Locate the cell with the specified text and output its (X, Y) center coordinate. 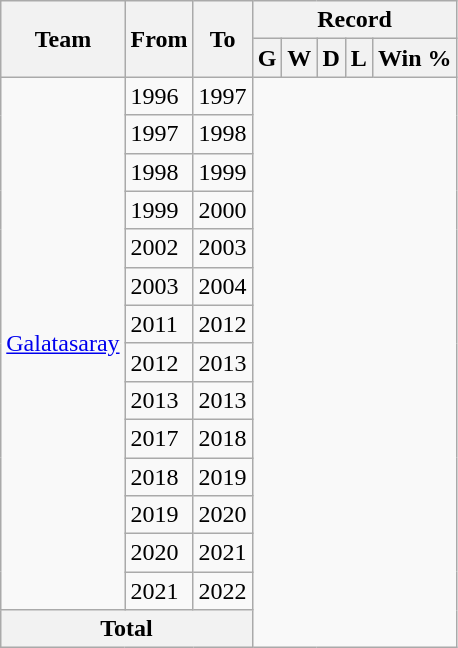
Record (354, 20)
1996 (159, 96)
2017 (159, 438)
From (159, 39)
Galatasaray (63, 344)
G (267, 58)
2002 (159, 248)
2000 (222, 210)
Total (126, 629)
D (331, 58)
L (358, 58)
2004 (222, 286)
To (222, 39)
W (300, 58)
Win % (414, 58)
Team (63, 39)
2011 (159, 324)
2022 (222, 591)
